Return [X, Y] of the center of cell containing provided text 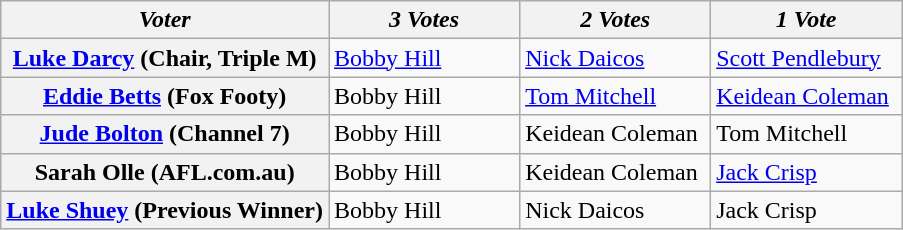
Voter [165, 20]
3 Votes [424, 20]
Jude Bolton (Channel 7) [165, 134]
Scott Pendlebury [806, 58]
1 Vote [806, 20]
Sarah Olle (AFL.com.au) [165, 172]
Eddie Betts (Fox Footy) [165, 96]
Luke Darcy (Chair, Triple M) [165, 58]
Luke Shuey (Previous Winner) [165, 210]
2 Votes [616, 20]
